For the text-containing cell, return its midpoint in [X, Y] coordinate format. 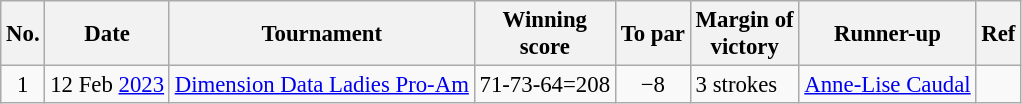
No. [23, 34]
−8 [652, 85]
Anne-Lise Caudal [888, 85]
71-73-64=208 [544, 85]
12 Feb 2023 [107, 85]
Tournament [322, 34]
Margin ofvictory [744, 34]
1 [23, 85]
3 strokes [744, 85]
Ref [998, 34]
Winningscore [544, 34]
Dimension Data Ladies Pro-Am [322, 85]
Runner-up [888, 34]
Date [107, 34]
To par [652, 34]
